Output the (x, y) coordinate of the center of the cell containing the given text.  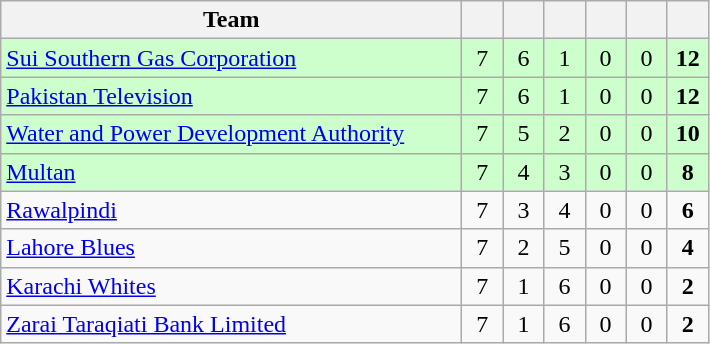
Pakistan Television (232, 96)
Multan (232, 172)
Water and Power Development Authority (232, 134)
Team (232, 20)
8 (688, 172)
Sui Southern Gas Corporation (232, 58)
Lahore Blues (232, 248)
Karachi Whites (232, 286)
10 (688, 134)
Rawalpindi (232, 210)
Zarai Taraqiati Bank Limited (232, 324)
